Locate the cell with the specified text and output its (x, y) center coordinate. 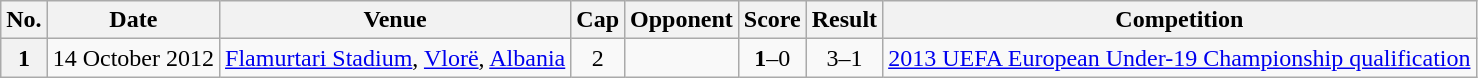
3–1 (844, 58)
Flamurtari Stadium, Vlorë, Albania (396, 58)
Competition (1180, 20)
Cap (598, 20)
2 (598, 58)
14 October 2012 (133, 58)
Venue (396, 20)
No. (24, 20)
1 (24, 58)
Score (772, 20)
1–0 (772, 58)
Date (133, 20)
Result (844, 20)
2013 UEFA European Under-19 Championship qualification (1180, 58)
Opponent (682, 20)
